Return the (X, Y) coordinate for the center point of the cell that contains the specified text.  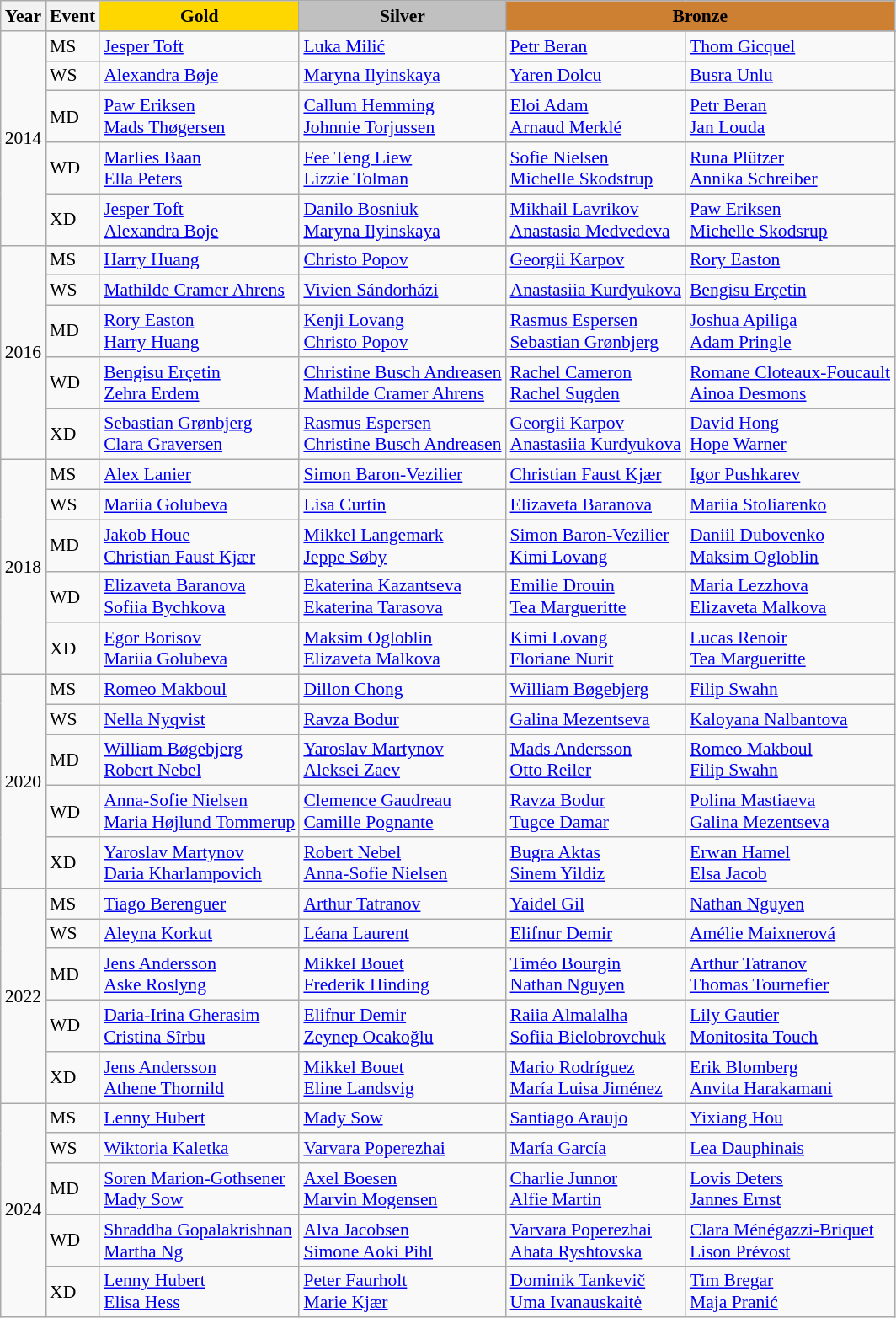
Raiia Almalalha Sofiia Bielobrovchuk (596, 1026)
Elifnur Demir (596, 934)
Mikkel Langemark Jeppe Søby (403, 546)
2024 (24, 1211)
Emilie Drouin Tea Margueritte (596, 596)
William Bøgebjerg Robert Nebel (199, 760)
Petr Beran Jan Louda (790, 116)
Yaidel Gil (596, 904)
Jens Andersson Athene Thornild (199, 1078)
Event (72, 16)
Filip Swahn (790, 690)
Ravza Bodur Tugce Damar (596, 812)
Year (24, 16)
Amélie Maixnerová (790, 934)
Kaloyana Nalbantova (790, 719)
Jesper Toft (199, 46)
Georgii Karpov (596, 260)
Santiago Araujo (596, 1118)
Yaroslav Martynov Aleksei Zaev (403, 760)
2020 (24, 782)
Robert Nebel Anna-Sofie Nielsen (403, 862)
Lucas Renoir Tea Margueritte (790, 648)
Lenny Hubert (199, 1118)
Elifnur Demir Zeynep Ocakoğlu (403, 1026)
David Hong Hope Warner (790, 435)
Paw Eriksen Michelle Skodsrup (790, 219)
Rasmus Espersen Sebastian Grønbjerg (596, 332)
Thom Gicquel (790, 46)
2016 (24, 352)
Ekaterina Kazantseva Ekaterina Tarasova (403, 596)
Mathilde Cramer Ahrens (199, 291)
Georgii Karpov Anastasiia Kurdyukova (596, 435)
Alex Lanier (199, 475)
Peter Faurholt Marie Kjær (403, 1292)
Arthur Tatranov (403, 904)
Petr Beran (596, 46)
Axel Boesen Marvin Mogensen (403, 1189)
Mikkel Bouet Frederik Hinding (403, 975)
Galina Mezentseva (596, 719)
Callum Hemming Johnnie Torjussen (403, 116)
Luka Milić (403, 46)
Nella Nyqvist (199, 719)
Rasmus Espersen Christine Busch Andreasen (403, 435)
Lisa Curtin (403, 505)
Simon Baron-Vezilier Kimi Lovang (596, 546)
Rory Easton Harry Huang (199, 332)
Simon Baron-Vezilier (403, 475)
Eloi Adam Arnaud Merklé (596, 116)
Bugra Aktas Sinem Yildiz (596, 862)
Anastasiia Kurdyukova (596, 291)
2018 (24, 568)
Jakob Houe Christian Faust Kjær (199, 546)
2014 (24, 138)
Bengisu Erçetin Zehra Erdem (199, 382)
Nathan Nguyen (790, 904)
Kimi Lovang Floriane Nurit (596, 648)
Daria-Irina Gherasim Cristina Sîrbu (199, 1026)
Alexandra Bøje (199, 76)
Runa Plützer Annika Schreiber (790, 168)
Romane Cloteaux-Foucault Ainoa Desmons (790, 382)
Mikhail Lavrikov Anastasia Medvedeva (596, 219)
Tim Bregar Maja Pranić (790, 1292)
2022 (24, 995)
Igor Pushkarev (790, 475)
Rachel Cameron Rachel Sugden (596, 382)
Lenny Hubert Elisa Hess (199, 1292)
Ravza Bodur (403, 719)
Sebastian Grønbjerg Clara Graversen (199, 435)
Erik Blomberg Anvita Harakamani (790, 1078)
Shraddha Gopalakrishnan Martha Ng (199, 1240)
Aleyna Korkut (199, 934)
Polina Mastiaeva Galina Mezentseva (790, 812)
Erwan Hamel Elsa Jacob (790, 862)
Paw Eriksen Mads Thøgersen (199, 116)
Wiktoria Kaletka (199, 1149)
Lea Dauphinais (790, 1149)
Clara Ménégazzi-Briquet Lison Prévost (790, 1240)
Joshua Apiliga Adam Pringle (790, 332)
Danilo Bosniuk Maryna Ilyinskaya (403, 219)
Yaren Dolcu (596, 76)
Bengisu Erçetin (790, 291)
Daniil Dubovenko Maksim Ogloblin (790, 546)
Léana Laurent (403, 934)
Yixiang Hou (790, 1118)
Maria Lezzhova Elizaveta Malkova (790, 596)
Silver (403, 16)
Rory Easton (790, 260)
Romeo Makboul Filip Swahn (790, 760)
Harry Huang (199, 260)
Charlie Junnor Alfie Martin (596, 1189)
Timéo Bourgin Nathan Nguyen (596, 975)
Christo Popov (403, 260)
Jesper Toft Alexandra Boje (199, 219)
Christian Faust Kjær (596, 475)
Mady Sow (403, 1118)
María García (596, 1149)
Christine Busch Andreasen Mathilde Cramer Ahrens (403, 382)
Mariia Stoliarenko (790, 505)
Elizaveta Baranova Sofiia Bychkova (199, 596)
Jens Andersson Aske Roslyng (199, 975)
Varvara Poperezhai (403, 1149)
Vivien Sándorházi (403, 291)
Arthur Tatranov Thomas Tournefier (790, 975)
Mario Rodríguez María Luisa Jiménez (596, 1078)
Clemence Gaudreau Camille Pognante (403, 812)
Anna-Sofie Nielsen Maria Højlund Tommerup (199, 812)
Mads Andersson Otto Reiler (596, 760)
Lovis Deters Jannes Ernst (790, 1189)
Maksim Ogloblin Elizaveta Malkova (403, 648)
Soren Marion-Gothsener Mady Sow (199, 1189)
Bronze (701, 16)
Alva Jacobsen Simone Aoki Pihl (403, 1240)
Tiago Berenguer (199, 904)
Varvara Poperezhai Ahata Ryshtovska (596, 1240)
William Bøgebjerg (596, 690)
Elizaveta Baranova (596, 505)
Kenji Lovang Christo Popov (403, 332)
Romeo Makboul (199, 690)
Sofie Nielsen Michelle Skodstrup (596, 168)
Egor Borisov Mariia Golubeva (199, 648)
Maryna Ilyinskaya (403, 76)
Lily Gautier Monitosita Touch (790, 1026)
Gold (199, 16)
Mikkel Bouet Eline Landsvig (403, 1078)
Dominik Tankevič Uma Ivanauskaitė (596, 1292)
Mariia Golubeva (199, 505)
Fee Teng Liew Lizzie Tolman (403, 168)
Marlies Baan Ella Peters (199, 168)
Yaroslav Martynov Daria Kharlampovich (199, 862)
Busra Unlu (790, 76)
Dillon Chong (403, 690)
